Locate the cell with the specified text and output its [x, y] center coordinate. 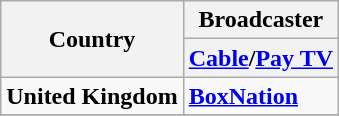
Broadcaster [260, 20]
United Kingdom [92, 96]
Cable/Pay TV [260, 58]
BoxNation [260, 96]
Country [92, 39]
